Find where the given text appears and provide that cell's center as [x, y] coordinate. 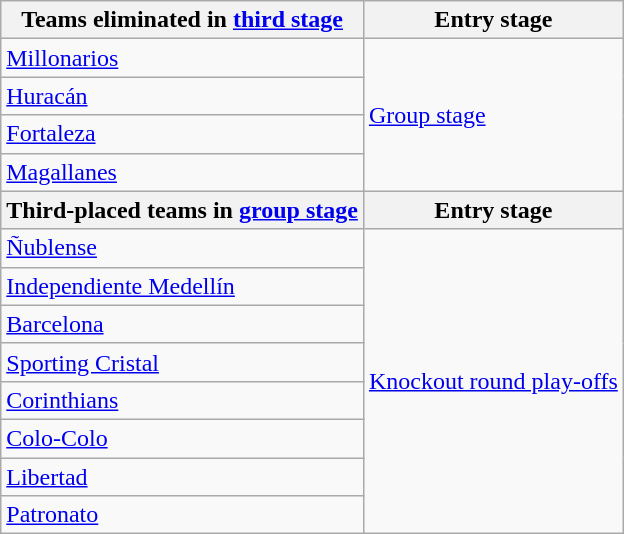
Independiente Medellín [182, 286]
Libertad [182, 477]
Barcelona [182, 324]
Fortaleza [182, 134]
Teams eliminated in third stage [182, 20]
Third-placed teams in group stage [182, 210]
Sporting Cristal [182, 362]
Magallanes [182, 172]
Ñublense [182, 248]
Knockout round play-offs [493, 381]
Corinthians [182, 400]
Patronato [182, 515]
Huracán [182, 96]
Millonarios [182, 58]
Colo-Colo [182, 438]
Group stage [493, 115]
